Identify which cell holds the provided text, then report its [X, Y] central coordinate. 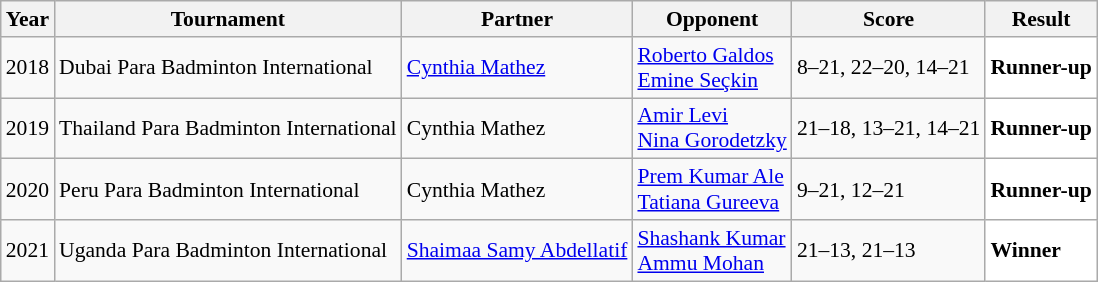
Year [28, 19]
8–21, 22–20, 14–21 [889, 68]
Winner [1040, 250]
Amir Levi Nina Gorodetzky [712, 128]
9–21, 12–21 [889, 190]
Opponent [712, 19]
21–18, 13–21, 14–21 [889, 128]
Thailand Para Badminton International [228, 128]
Partner [518, 19]
21–13, 21–13 [889, 250]
2021 [28, 250]
Roberto Galdos Emine Seçkin [712, 68]
Shaimaa Samy Abdellatif [518, 250]
Tournament [228, 19]
Uganda Para Badminton International [228, 250]
2019 [28, 128]
Dubai Para Badminton International [228, 68]
Prem Kumar Ale Tatiana Gureeva [712, 190]
Peru Para Badminton International [228, 190]
Result [1040, 19]
Score [889, 19]
2018 [28, 68]
2020 [28, 190]
Shashank Kumar Ammu Mohan [712, 250]
